For the text-containing cell, return its midpoint in [X, Y] coordinate format. 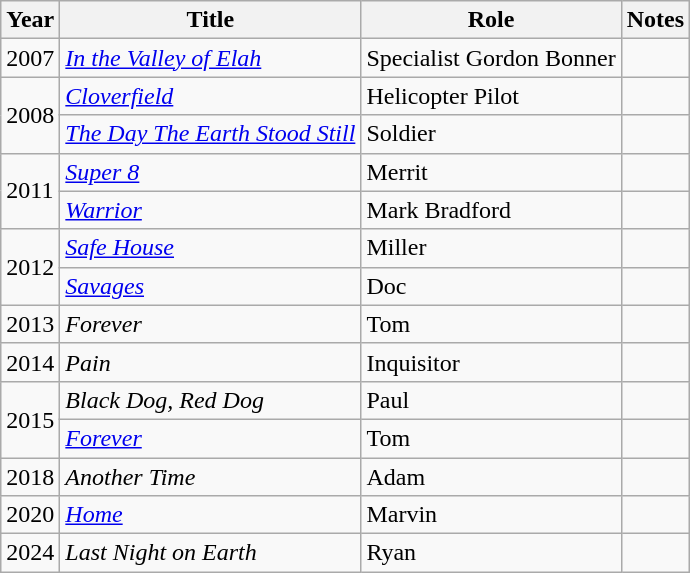
Notes [655, 20]
2024 [30, 553]
Paul [491, 400]
The Day The Earth Stood Still [210, 134]
2020 [30, 515]
Marvin [491, 515]
Warrior [210, 210]
Adam [491, 477]
Year [30, 20]
Soldier [491, 134]
Pain [210, 362]
In the Valley of Elah [210, 58]
Another Time [210, 477]
2011 [30, 191]
Ryan [491, 553]
2012 [30, 267]
Home [210, 515]
Specialist Gordon Bonner [491, 58]
Title [210, 20]
Inquisitor [491, 362]
Last Night on Earth [210, 553]
2014 [30, 362]
2013 [30, 324]
2018 [30, 477]
Doc [491, 286]
Super 8 [210, 172]
Black Dog, Red Dog [210, 400]
Miller [491, 248]
Savages [210, 286]
2015 [30, 419]
2008 [30, 115]
Helicopter Pilot [491, 96]
Safe House [210, 248]
Mark Bradford [491, 210]
Role [491, 20]
Merrit [491, 172]
Cloverfield [210, 96]
2007 [30, 58]
